Extract the [X, Y] coordinate from the center of the cell holding the provided text.  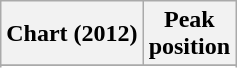
Peakposition [189, 34]
Chart (2012) [72, 34]
